Output the (x, y) coordinate of the center of the cell containing the given text.  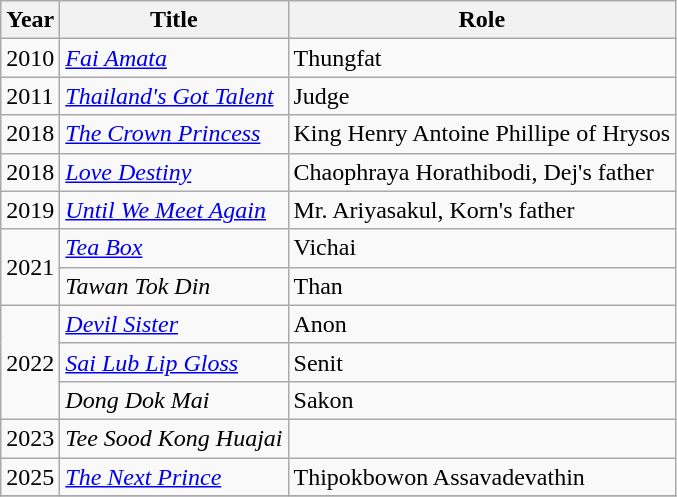
The Crown Princess (174, 134)
Mr. Ariyasakul, Korn's father (482, 210)
Thailand's Got Talent (174, 96)
Anon (482, 324)
Dong Dok Mai (174, 400)
2022 (30, 362)
2025 (30, 477)
Devil Sister (174, 324)
Chaophraya Horathibodi, Dej's father (482, 172)
King Henry Antoine Phillipe of Hrysos (482, 134)
Title (174, 20)
The Next Prince (174, 477)
Tawan Tok Din (174, 286)
Senit (482, 362)
Vichai (482, 248)
Sai Lub Lip Gloss (174, 362)
Judge (482, 96)
Year (30, 20)
Until We Meet Again (174, 210)
Fai Amata (174, 58)
2023 (30, 438)
Love Destiny (174, 172)
2021 (30, 267)
2019 (30, 210)
Tee Sood Kong Huajai (174, 438)
Tea Box (174, 248)
Than (482, 286)
Role (482, 20)
Thipokbowon Assavadevathin (482, 477)
2011 (30, 96)
Thungfat (482, 58)
2010 (30, 58)
Sakon (482, 400)
